Return the (X, Y) coordinate for the center point of the cell that contains the specified text.  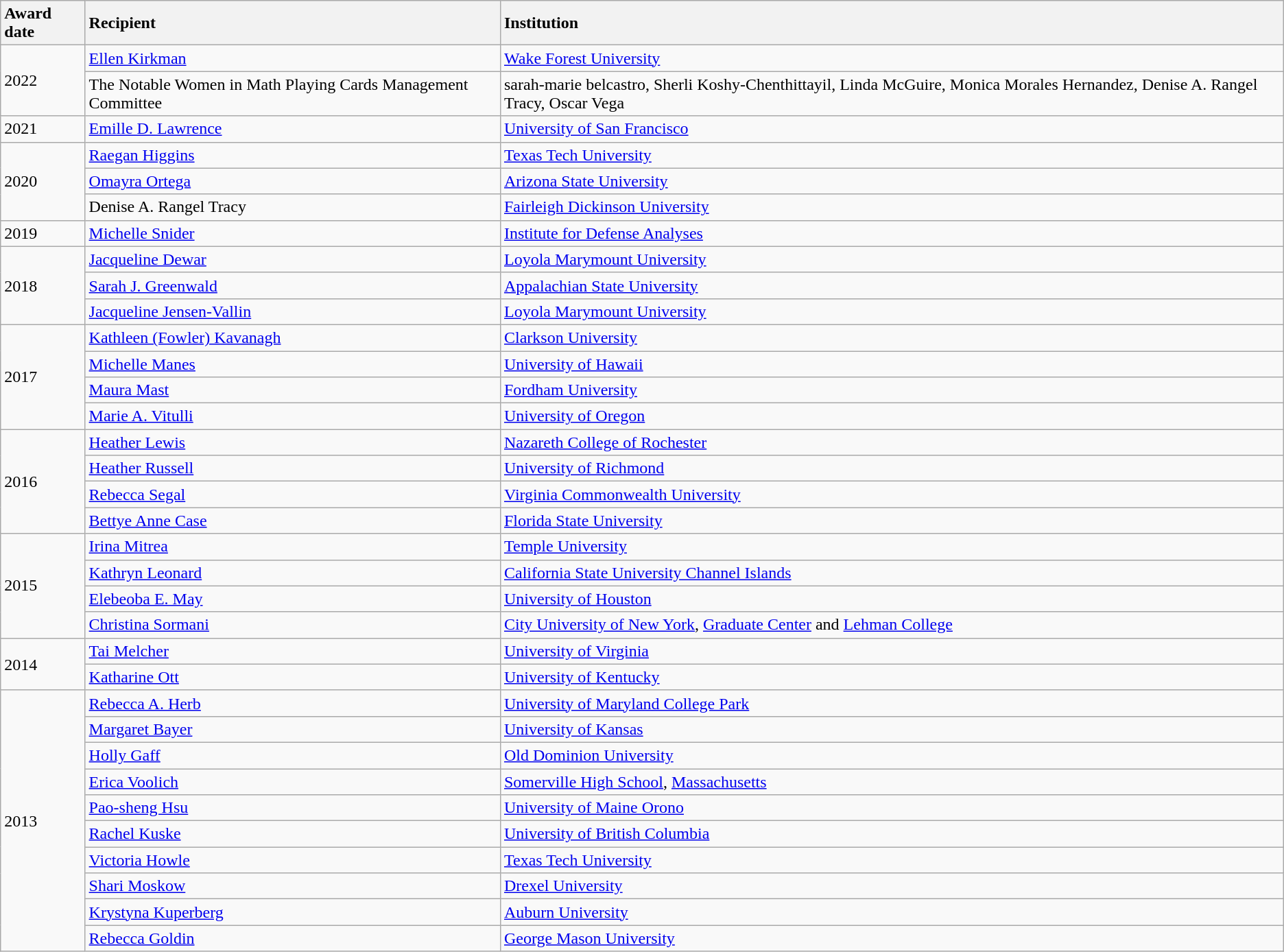
Fordham University (892, 390)
Nazareth College of Rochester (892, 442)
Drexel University (892, 886)
Michelle Manes (292, 364)
Rachel Kuske (292, 834)
Krystyna Kuperberg (292, 912)
Tai Melcher (292, 651)
Michelle Snider (292, 233)
Kathryn Leonard (292, 573)
University of Maine Orono (892, 808)
Appalachian State University (892, 285)
Wake Forest University (892, 58)
sarah-marie belcastro, Sherli Koshy-Chenthittayil, Linda McGuire, Monica Morales Hernandez, Denise A. Rangel Tracy, Oscar Vega (892, 93)
Heather Russell (292, 468)
City University of New York, Graduate Center and Lehman College (892, 625)
Raegan Higgins (292, 155)
University of San Francisco (892, 129)
Institution (892, 23)
Erica Voolich (292, 781)
University of Kansas (892, 729)
Recipient (292, 23)
2020 (43, 181)
Award date (43, 23)
Rebecca Goldin (292, 938)
Katharine Ott (292, 677)
Florida State University (892, 521)
2022 (43, 81)
2015 (43, 586)
2019 (43, 233)
Arizona State University (892, 181)
Denise A. Rangel Tracy (292, 207)
Virginia Commonwealth University (892, 495)
2021 (43, 129)
Shari Moskow (292, 886)
Fairleigh Dickinson University (892, 207)
George Mason University (892, 938)
California State University Channel Islands (892, 573)
2016 (43, 481)
Somerville High School, Massachusetts (892, 781)
Jacqueline Dewar (292, 259)
Rebecca Segal (292, 495)
Irina Mitrea (292, 547)
Temple University (892, 547)
2018 (43, 285)
Rebecca A. Herb (292, 703)
Auburn University (892, 912)
Kathleen (Fowler) Kavanagh (292, 337)
Heather Lewis (292, 442)
University of Oregon (892, 416)
University of Maryland College Park (892, 703)
Holly Gaff (292, 755)
Margaret Bayer (292, 729)
Jacqueline Jensen-Vallin (292, 311)
Christina Sormani (292, 625)
University of Hawaii (892, 364)
University of Virginia (892, 651)
Old Dominion University (892, 755)
University of Kentucky (892, 677)
Ellen Kirkman (292, 58)
Marie A. Vitulli (292, 416)
2014 (43, 664)
University of British Columbia (892, 834)
University of Houston (892, 599)
Omayra Ortega (292, 181)
Bettye Anne Case (292, 521)
Victoria Howle (292, 860)
The Notable Women in Math Playing Cards Management Committee (292, 93)
Institute for Defense Analyses (892, 233)
2017 (43, 377)
University of Richmond (892, 468)
Emille D. Lawrence (292, 129)
Clarkson University (892, 337)
Maura Mast (292, 390)
2013 (43, 820)
Elebeoba E. May (292, 599)
Pao-sheng Hsu (292, 808)
Sarah J. Greenwald (292, 285)
